Identify which cell holds the provided text, then report its (x, y) central coordinate. 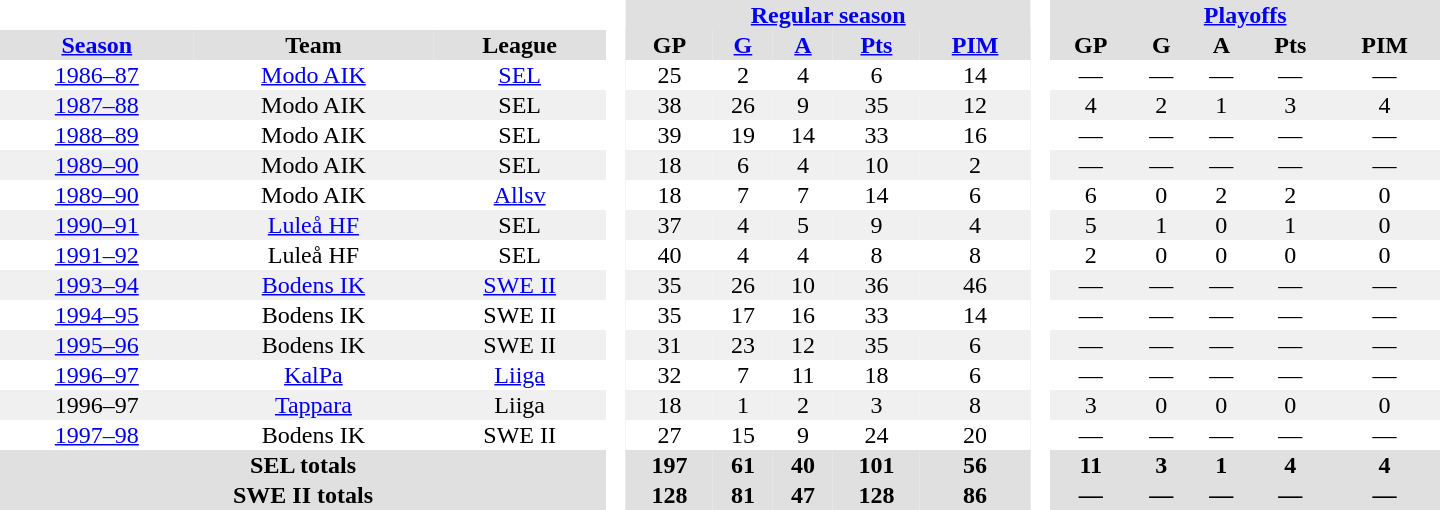
17 (743, 315)
League (520, 45)
1997–98 (97, 435)
39 (670, 135)
20 (976, 435)
1990–91 (97, 225)
25 (670, 75)
1995–96 (97, 345)
SEL totals (303, 465)
19 (743, 135)
38 (670, 105)
15 (743, 435)
27 (670, 435)
Season (97, 45)
1994–95 (97, 315)
47 (803, 495)
1987–88 (97, 105)
56 (976, 465)
101 (876, 465)
Allsv (520, 195)
1991–92 (97, 255)
46 (976, 285)
37 (670, 225)
86 (976, 495)
81 (743, 495)
Tappara (314, 405)
Playoffs (1245, 15)
Regular season (828, 15)
36 (876, 285)
61 (743, 465)
KalPa (314, 375)
24 (876, 435)
197 (670, 465)
23 (743, 345)
1993–94 (97, 285)
SWE II totals (303, 495)
31 (670, 345)
1988–89 (97, 135)
32 (670, 375)
Team (314, 45)
1986–87 (97, 75)
